Search for the cell housing the specified text and yield its [X, Y] center coordinate. 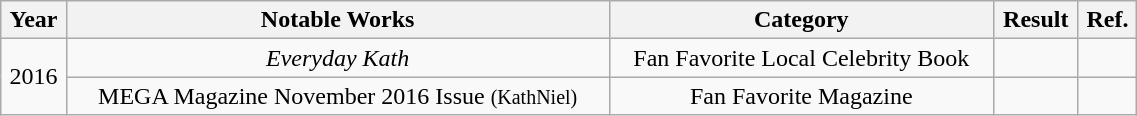
Year [34, 20]
2016 [34, 77]
Category [801, 20]
MEGA Magazine November 2016 Issue (KathNiel) [338, 96]
Fan Favorite Magazine [801, 96]
Result [1036, 20]
Ref. [1108, 20]
Notable Works [338, 20]
Everyday Kath [338, 58]
Fan Favorite Local Celebrity Book [801, 58]
